Locate the cell with the specified text and output its (X, Y) center coordinate. 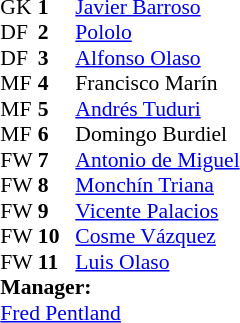
10 (57, 237)
11 (57, 262)
2 (57, 33)
8 (57, 185)
7 (57, 160)
Luis Olaso (157, 262)
3 (57, 58)
Antonio de Miguel (157, 160)
Vicente Palacios (157, 211)
Domingo Burdiel (157, 135)
Cosme Vázquez (157, 237)
Pololo (157, 33)
Andrés Tuduri (157, 109)
Manager: (120, 287)
9 (57, 211)
Francisco Marín (157, 83)
4 (57, 83)
6 (57, 135)
5 (57, 109)
Monchín Triana (157, 185)
Alfonso Olaso (157, 58)
